Extract the (x, y) coordinate from the center of the cell holding the provided text.  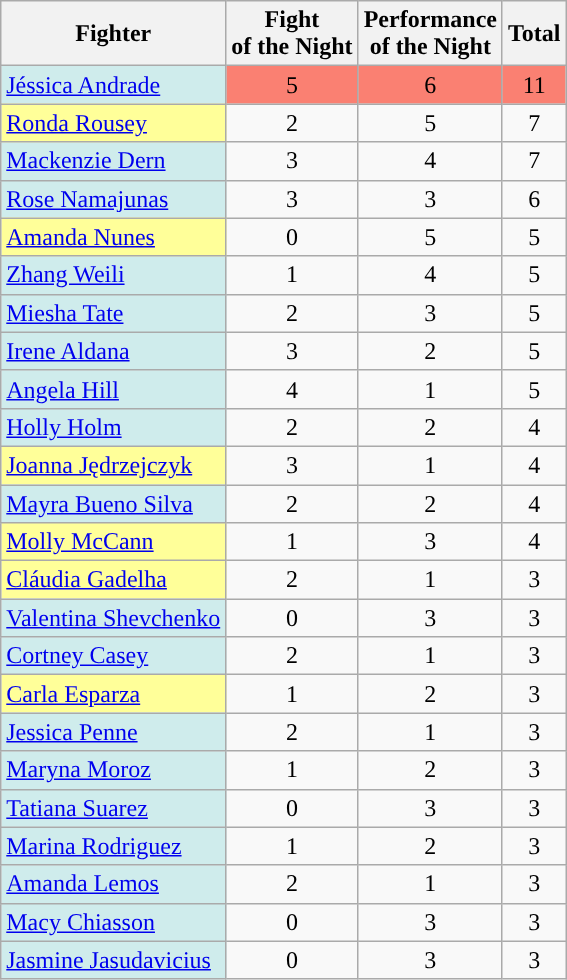
Ronda Rousey (114, 123)
Total (534, 34)
Cortney Casey (114, 656)
Irene Aldana (114, 351)
Macy Chiasson (114, 922)
Mayra Bueno Silva (114, 503)
Molly McCann (114, 542)
Performanceof the Night (430, 34)
Cláudia Gadelha (114, 580)
Maryna Moroz (114, 770)
11 (534, 85)
Holly Holm (114, 427)
Angela Hill (114, 389)
Amanda Lemos (114, 884)
Marina Rodriguez (114, 846)
Tatiana Suarez (114, 808)
Miesha Tate (114, 313)
Jessica Penne (114, 732)
Zhang Weili (114, 275)
Fightof the Night (292, 34)
Rose Namajunas (114, 199)
Amanda Nunes (114, 237)
Joanna Jędrzejczyk (114, 465)
Fighter (114, 34)
Valentina Shevchenko (114, 618)
Jasmine Jasudavicius (114, 960)
Jéssica Andrade (114, 85)
Carla Esparza (114, 694)
Mackenzie Dern (114, 161)
